Extract the [X, Y] coordinate from the center of the cell holding the provided text.  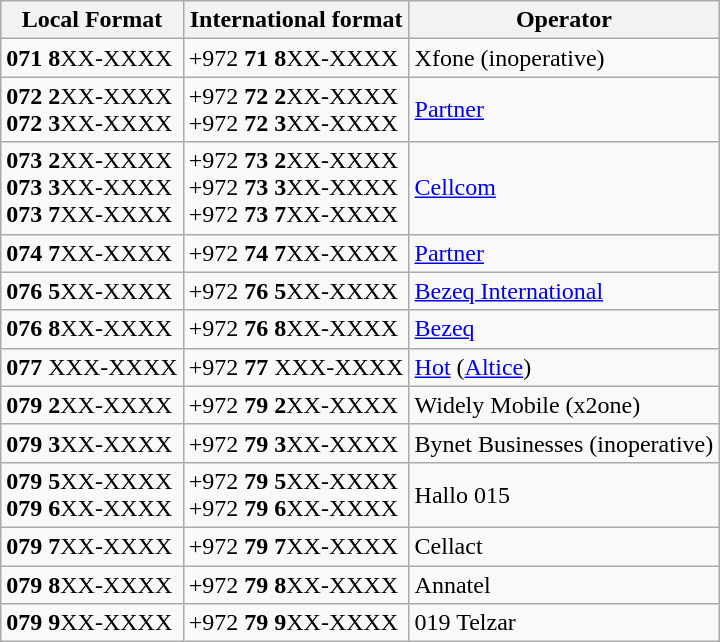
079 7XX-XXXX [92, 546]
Local Format [92, 20]
Bezeq [564, 329]
079 2XX-XXXX [92, 405]
Hot (Altice) [564, 367]
Bynet Businesses (inoperative) [564, 443]
Xfone (inoperative) [564, 58]
076 5XX-XXXX [92, 291]
+972 77 XXX-XXXX [296, 367]
+972 79 5XX-XXXX+972 79 6XX-XXXX [296, 494]
077 XXX-XXXX [92, 367]
Widely Mobile (x2one) [564, 405]
+972 74 7XX-XXXX [296, 253]
079 3XX-XXXX [92, 443]
071 8XX-XXXX [92, 58]
073 2XX-XXXX 073 3XX-XXXX073 7XX-XXXX [92, 188]
Hallo 015 [564, 494]
079 8XX-XXXX [92, 585]
Cellcom [564, 188]
International format [296, 20]
Cellact [564, 546]
Operator [564, 20]
+972 79 8XX-XXXX [296, 585]
+972 79 2XX-XXXX [296, 405]
+972 72 2XX-XXXX +972 72 3XX-XXXX [296, 110]
+972 79 7XX-XXXX [296, 546]
074 7XX-XXXX [92, 253]
079 5XX-XXXX079 6XX-XXXX [92, 494]
Bezeq International [564, 291]
+972 71 8XX-XXXX [296, 58]
076 8XX-XXXX [92, 329]
+972 76 5XX-XXXX [296, 291]
079 9XX-XXXX [92, 623]
+972 79 9XX-XXXX [296, 623]
072 2XX-XXXX 072 3XX-XXXX [92, 110]
+972 73 2XX-XXXX +972 73 3XX-XXXX+972 73 7XX-XXXX [296, 188]
019 Telzar [564, 623]
+972 76 8XX-XXXX [296, 329]
Annatel [564, 585]
+972 79 3XX-XXXX [296, 443]
